Detect which cell encompasses the target text, then output its [x, y] center coordinate. 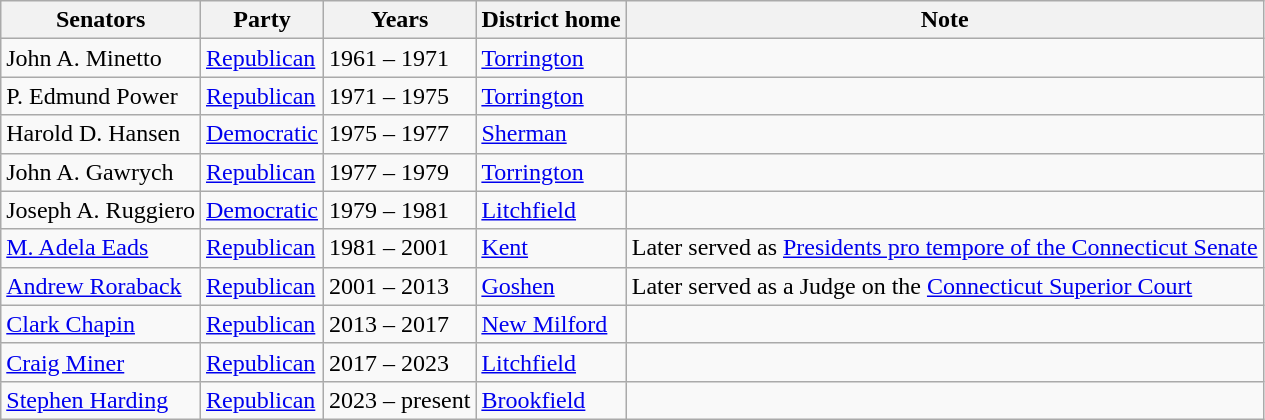
Craig Miner [101, 362]
Andrew Roraback [101, 286]
Sherman [551, 134]
1975 – 1977 [399, 134]
Goshen [551, 286]
Joseph A. Ruggiero [101, 210]
2001 – 2013 [399, 286]
Kent [551, 248]
John A. Gawrych [101, 172]
1981 – 2001 [399, 248]
New Milford [551, 324]
Senators [101, 20]
M. Adela Eads [101, 248]
Party [262, 20]
1979 – 1981 [399, 210]
1971 – 1975 [399, 96]
John A. Minetto [101, 58]
2023 – present [399, 400]
1977 – 1979 [399, 172]
Brookfield [551, 400]
Harold D. Hansen [101, 134]
P. Edmund Power [101, 96]
District home [551, 20]
Stephen Harding [101, 400]
2017 – 2023 [399, 362]
Later served as Presidents pro tempore of the Connecticut Senate [944, 248]
Years [399, 20]
Later served as a Judge on the Connecticut Superior Court [944, 286]
Note [944, 20]
1961 – 1971 [399, 58]
Clark Chapin [101, 324]
2013 – 2017 [399, 324]
